Extract the [x, y] coordinate from the center of the cell holding the provided text.  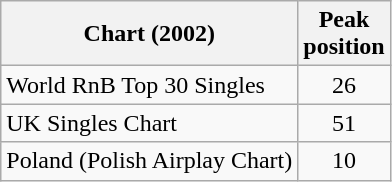
51 [344, 123]
Poland (Polish Airplay Chart) [150, 161]
UK Singles Chart [150, 123]
World RnB Top 30 Singles [150, 85]
26 [344, 85]
Chart (2002) [150, 34]
Peakposition [344, 34]
10 [344, 161]
